Determine the [x, y] coordinate at the center of the cell enclosing the given text.  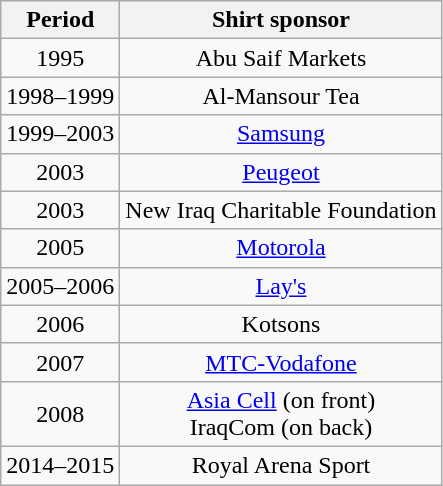
Al-Mansour Tea [281, 96]
Abu Saif Markets [281, 58]
Royal Arena Sport [281, 465]
Motorola [281, 248]
1998–1999 [60, 96]
2008 [60, 414]
Lay's [281, 286]
2014–2015 [60, 465]
Peugeot [281, 172]
Samsung [281, 134]
Kotsons [281, 324]
Asia Cell (on front)IraqCom (on back) [281, 414]
2005–2006 [60, 286]
MTC-Vodafone [281, 362]
New Iraq Charitable Foundation [281, 210]
2005 [60, 248]
2006 [60, 324]
1999–2003 [60, 134]
1995 [60, 58]
Shirt sponsor [281, 20]
Period [60, 20]
2007 [60, 362]
